Extract the (X, Y) coordinate from the center of the cell holding the provided text.  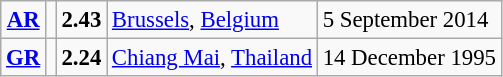
2.43 (81, 20)
Brussels, Belgium (212, 20)
2.24 (81, 58)
AR (24, 20)
GR (24, 58)
5 September 2014 (409, 20)
14 December 1995 (409, 58)
Chiang Mai, Thailand (212, 58)
